Search for the cell housing the specified text and yield its [X, Y] center coordinate. 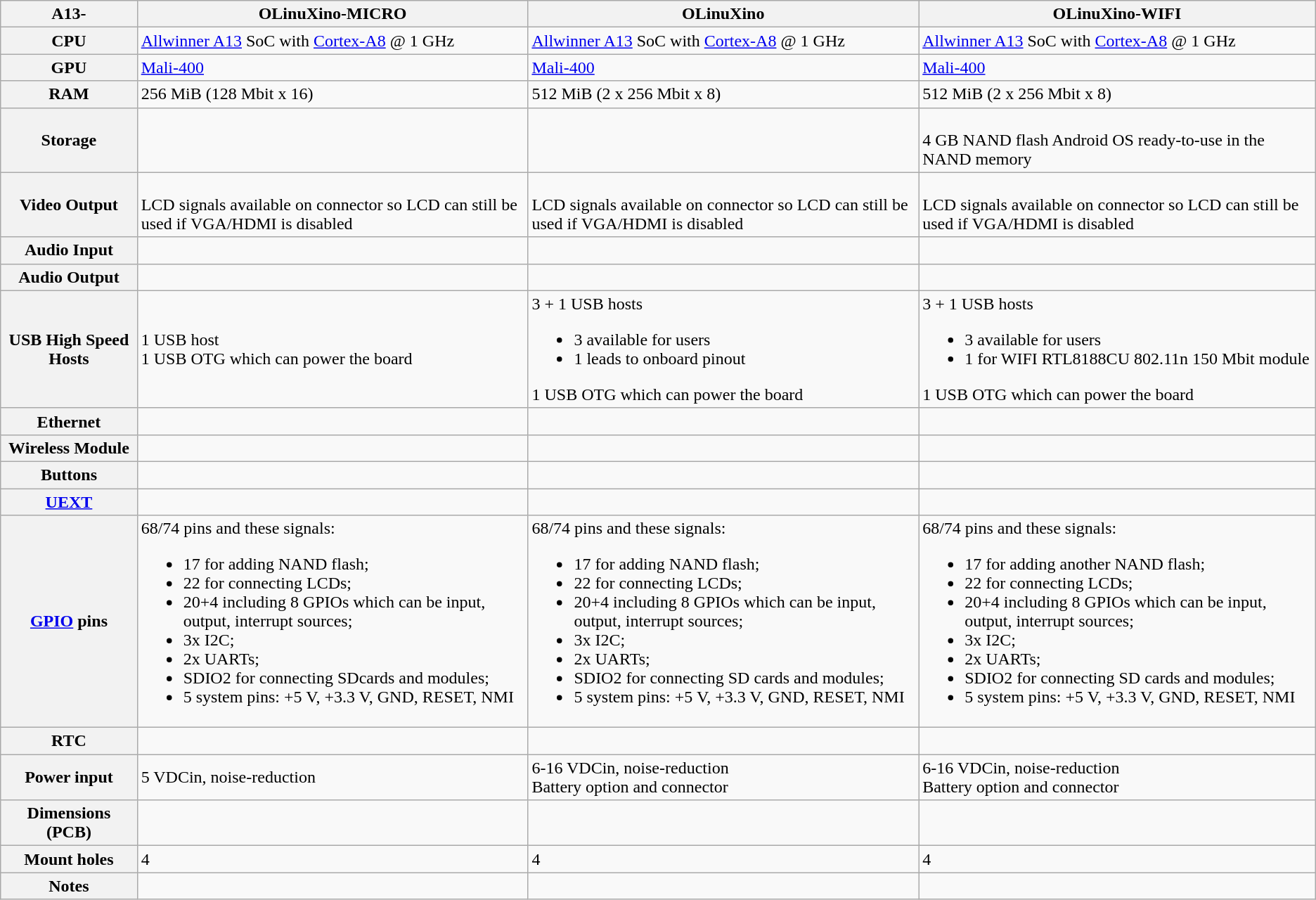
CPU [69, 41]
Buttons [69, 475]
Notes [69, 886]
RAM [69, 94]
Power input [69, 778]
Audio Output [69, 277]
Mount holes [69, 859]
1 USB host1 USB OTG which can power the board [333, 349]
Wireless Module [69, 448]
Ethernet [69, 421]
3 + 1 USB hosts3 available for users1 leads to onboard pinout1 USB OTG which can power the board [723, 349]
OLinuXino-WIFI [1118, 14]
OLinuXino [723, 14]
RTC [69, 741]
3 + 1 USB hosts3 available for users1 for WIFI RTL8188CU 802.11n 150 Mbit module1 USB OTG which can power the board [1118, 349]
5 VDCin, noise-reduction [333, 778]
UEXT [69, 501]
GPIO pins [69, 622]
OLinuXino-MICRO [333, 14]
A13- [69, 14]
Video Output [69, 205]
256 MiB (128 Mbit x 16) [333, 94]
Storage [69, 140]
Dimensions (PCB) [69, 823]
4 GB NAND flash Android OS ready-to-use in the NAND memory [1118, 140]
Audio Input [69, 250]
GPU [69, 67]
USB High Speed Hosts [69, 349]
